Extract the [x, y] coordinate from the center of the cell holding the provided text.  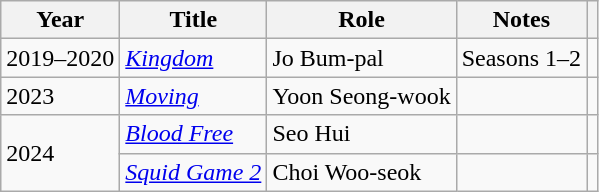
Blood Free [194, 134]
Role [362, 20]
Year [60, 20]
Title [194, 20]
Seasons 1–2 [521, 58]
Jo Bum-pal [362, 58]
2023 [60, 96]
2019–2020 [60, 58]
Kingdom [194, 58]
Squid Game 2 [194, 172]
2024 [60, 153]
Choi Woo-seok [362, 172]
Yoon Seong-wook [362, 96]
Notes [521, 20]
Moving [194, 96]
Seo Hui [362, 134]
